Return (X, Y) of the center of cell containing provided text 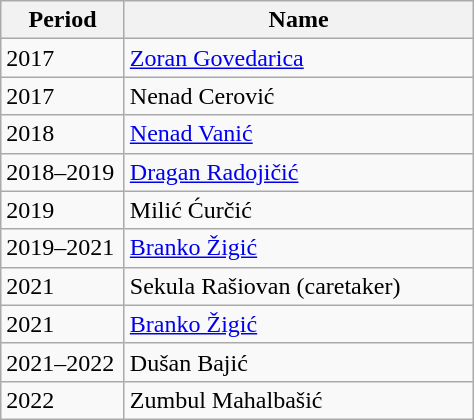
2019 (63, 210)
Dragan Radojičić (298, 172)
2019–2021 (63, 248)
Nenad Vanić (298, 134)
2018–2019 (63, 172)
Name (298, 20)
Milić Ćurčić (298, 210)
Dušan Bajić (298, 362)
Sekula Rašiovan (caretaker) (298, 286)
Zumbul Mahalbašić (298, 400)
2018 (63, 134)
Period (63, 20)
Zoran Govedarica (298, 58)
2022 (63, 400)
Nenad Cerović (298, 96)
2021–2022 (63, 362)
